Locate the cell with the specified text and output its (x, y) center coordinate. 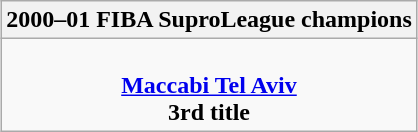
2000–01 FIBA SuproLeague champions (210, 20)
Maccabi Tel Aviv3rd title (210, 85)
